Locate the cell with the specified text and output its (X, Y) center coordinate. 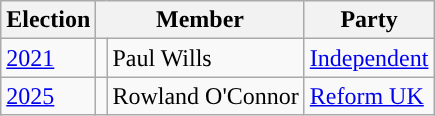
Reform UK (369, 96)
2021 (48, 58)
2025 (48, 96)
Independent (369, 58)
Member (200, 20)
Election (48, 20)
Rowland O'Connor (206, 96)
Party (369, 20)
Paul Wills (206, 58)
